Provide the [x, y] coordinate of the cell's center where the given text is located.  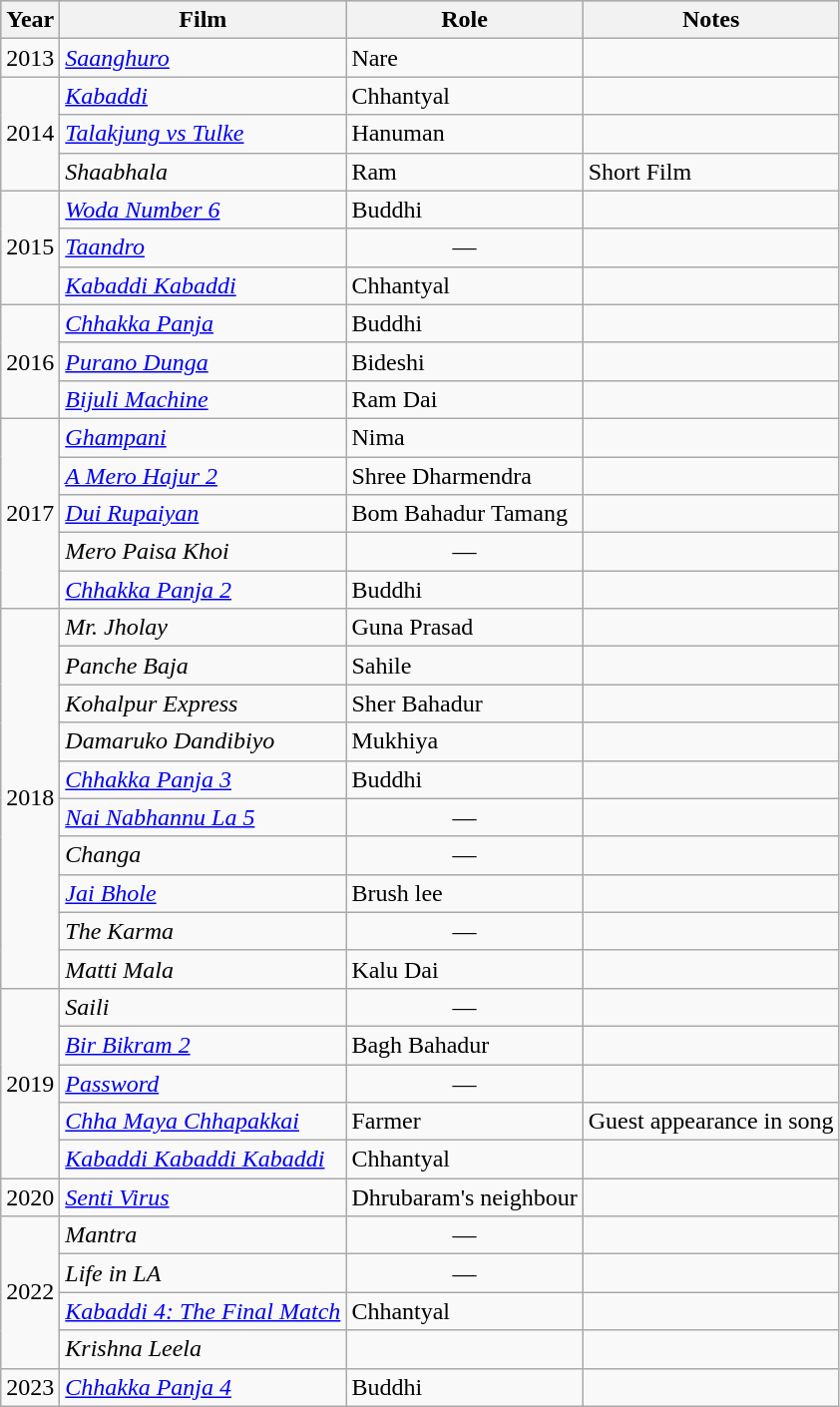
Nima [465, 437]
Mukhiya [465, 741]
Kalu Dai [465, 969]
Kabaddi Kabaddi Kabaddi [204, 1160]
Ram [465, 172]
Chhakka Panja 4 [204, 1387]
Bideshi [465, 361]
Notes [710, 20]
Panche Baja [204, 666]
Mantra [204, 1235]
2023 [30, 1387]
2014 [30, 134]
Mero Paisa Khoi [204, 552]
Kabaddi Kabaddi [204, 285]
Hanuman [465, 134]
Dui Rupaiyan [204, 514]
Brush lee [465, 893]
Nare [465, 58]
Matti Mala [204, 969]
Role [465, 20]
Shree Dharmendra [465, 476]
2013 [30, 58]
2018 [30, 798]
Guna Prasad [465, 628]
Life in LA [204, 1273]
2022 [30, 1292]
Nai Nabhannu La 5 [204, 817]
2017 [30, 513]
Ghampani [204, 437]
The Karma [204, 931]
Jai Bhole [204, 893]
Purano Dunga [204, 361]
2019 [30, 1083]
A Mero Hajur 2 [204, 476]
Saili [204, 1007]
2020 [30, 1197]
Ram Dai [465, 399]
2015 [30, 247]
Mr. Jholay [204, 628]
Bir Bikram 2 [204, 1045]
Chha Maya Chhapakkai [204, 1122]
Chhakka Panja 3 [204, 779]
Senti Virus [204, 1197]
Talakjung vs Tulke [204, 134]
2016 [30, 361]
Changa [204, 855]
Chhakka Panja 2 [204, 590]
Sher Bahadur [465, 703]
Dhrubaram's neighbour [465, 1197]
Damaruko Dandibiyo [204, 741]
Farmer [465, 1122]
Shaabhala [204, 172]
Bom Bahadur Tamang [465, 514]
Film [204, 20]
Kabaddi [204, 96]
Chhakka Panja [204, 323]
Krishna Leela [204, 1349]
Saanghuro [204, 58]
Guest appearance in song [710, 1122]
Year [30, 20]
Bijuli Machine [204, 399]
Kohalpur Express [204, 703]
Sahile [465, 666]
Short Film [710, 172]
Woda Number 6 [204, 210]
Taandro [204, 247]
Password [204, 1083]
Bagh Bahadur [465, 1045]
Kabaddi 4: The Final Match [204, 1311]
